Provide the (X, Y) coordinate of the cell's center where the given text is located.  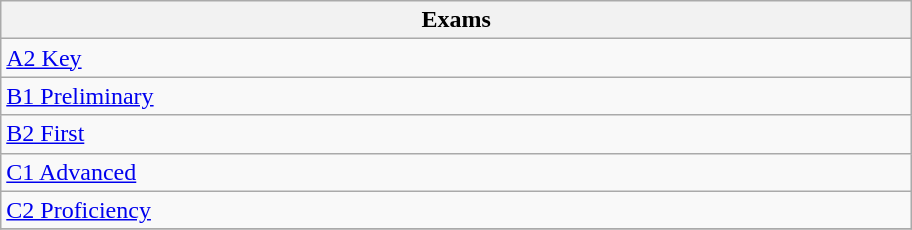
B2 First (456, 134)
B1 Preliminary (456, 96)
C2 Proficiency (456, 210)
Exams (456, 20)
A2 Key (456, 58)
C1 Advanced (456, 172)
